From the cell containing the given text, extract its center point as [x, y] coordinate. 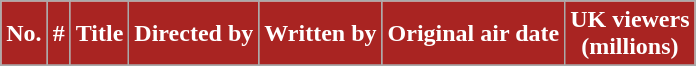
Written by [320, 34]
# [58, 34]
No. [24, 34]
Original air date [474, 34]
UK viewers(millions) [630, 34]
Title [100, 34]
Directed by [194, 34]
